Scan for the cell matching the given text and deliver its (X, Y) coordinate at center. 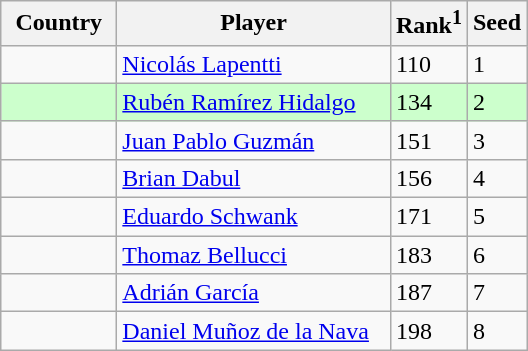
Nicolás Lapentti (254, 64)
7 (496, 293)
Rank1 (428, 24)
1 (496, 64)
Player (254, 24)
Seed (496, 24)
134 (428, 102)
Juan Pablo Guzmán (254, 140)
183 (428, 255)
Country (59, 24)
5 (496, 217)
8 (496, 331)
6 (496, 255)
Adrián García (254, 293)
151 (428, 140)
2 (496, 102)
Brian Dabul (254, 178)
Thomaz Bellucci (254, 255)
187 (428, 293)
Eduardo Schwank (254, 217)
Rubén Ramírez Hidalgo (254, 102)
3 (496, 140)
198 (428, 331)
4 (496, 178)
Daniel Muñoz de la Nava (254, 331)
156 (428, 178)
110 (428, 64)
171 (428, 217)
